For the text-containing cell, return its midpoint in [x, y] coordinate format. 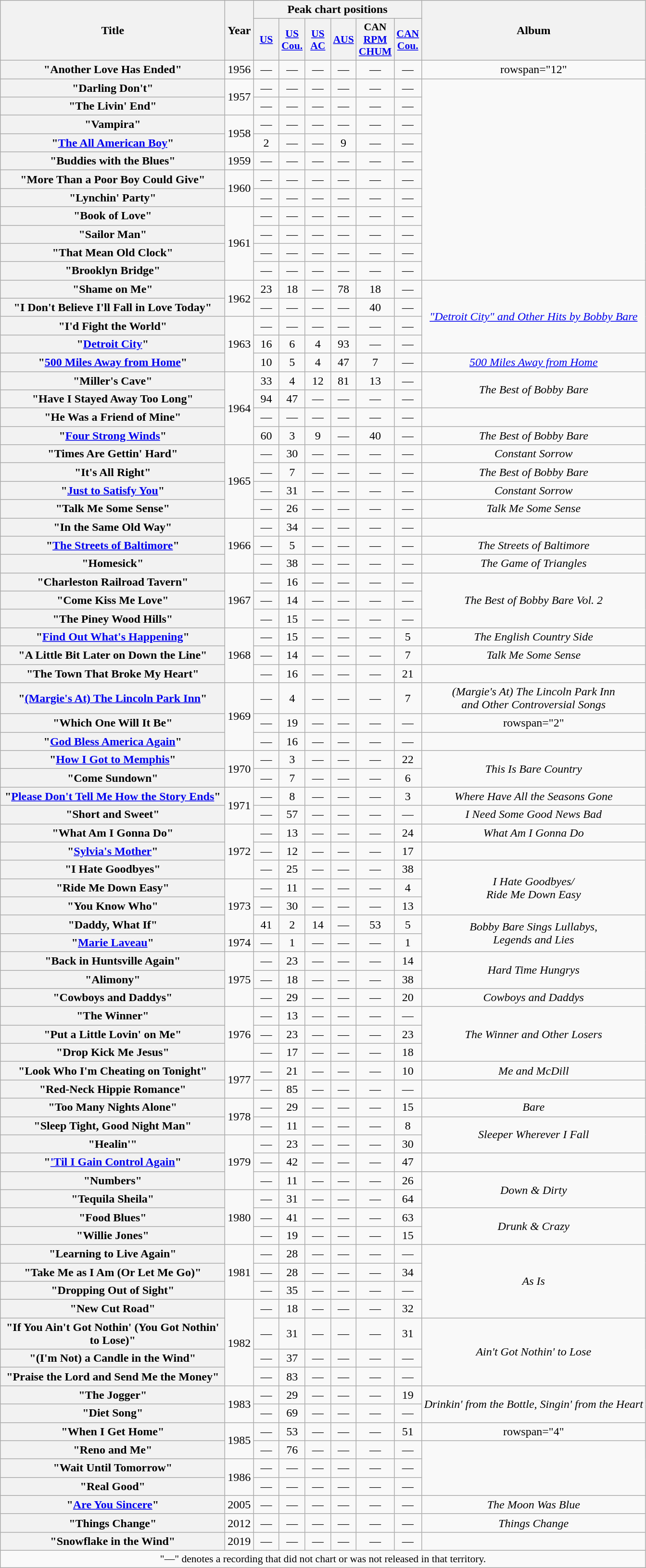
rowspan="12" [533, 69]
76 [292, 1450]
1968 [240, 655]
I Need Some Good News Bad [533, 815]
"The All American Boy" [113, 143]
63 [408, 1217]
"Short and Sweet" [113, 815]
Title [113, 31]
"Come Kiss Me Love" [113, 600]
"Book of Love" [113, 216]
"Too Many Nights Alone" [113, 1107]
The Streets of Baltimore [533, 545]
"—" denotes a recording that did not chart or was not released in that territory. [323, 1559]
"Things Change" [113, 1523]
"Come Sundown" [113, 778]
93 [343, 344]
57 [292, 815]
Album [533, 31]
"Red-Neck Hippie Romance" [113, 1089]
"Numbers" [113, 1180]
1986 [240, 1477]
"Homesick" [113, 564]
1970 [240, 769]
AUS [343, 39]
The Game of Triangles [533, 564]
94 [266, 399]
20 [408, 998]
rowspan="2" [533, 723]
USCou. [292, 39]
This Is Bare Country [533, 769]
"500 Miles Away from Home" [113, 362]
1977 [240, 1080]
"If You Ain't Got Nothin' (You Got Nothin' to Lose)" [113, 1334]
"How I Got to Memphis" [113, 760]
2019 [240, 1541]
"Sleep Tight, Good Night Man" [113, 1126]
1979 [240, 1162]
"The Jogger" [113, 1395]
1981 [240, 1272]
"The Winner" [113, 1016]
1975 [240, 979]
"Four Strong Winds" [113, 436]
"Praise the Lord and Send Me the Money" [113, 1377]
Year [240, 31]
"The Livin' End" [113, 106]
1960 [240, 188]
1972 [240, 851]
"(Margie's At) The Lincoln Park Inn" [113, 698]
85 [292, 1089]
"Charleston Railroad Tavern" [113, 582]
"Vampira" [113, 125]
"Just to Satisfy You" [113, 490]
Ain't Got Nothin' to Lose [533, 1352]
1971 [240, 805]
"Another Love Has Ended" [113, 69]
CANCou. [408, 39]
What Am I Gonna Do [533, 833]
"Find Out What's Happening" [113, 637]
"'Til I Gain Control Again" [113, 1162]
(Margie's At) The Lincoln Park Innand Other Controversial Songs [533, 698]
Down & Dirty [533, 1190]
"Times Are Gettin' Hard" [113, 454]
"Reno and Me" [113, 1450]
1959 [240, 161]
"Put a Little Lovin' on Me" [113, 1034]
81 [343, 380]
US [266, 39]
Cowboys and Daddys [533, 998]
25 [292, 869]
60 [266, 436]
Hard Time Hungrys [533, 970]
"Tequila Sheila" [113, 1199]
"You Know Who" [113, 906]
1969 [240, 716]
1964 [240, 408]
"God Bless America Again" [113, 741]
1963 [240, 344]
"Detroit City" [113, 344]
"Look Who I'm Cheating on Tonight" [113, 1071]
"Take Me as I Am (Or Let Me Go)" [113, 1272]
"A Little Bit Later on Down the Line" [113, 655]
"Miller's Cave" [113, 380]
"The Piney Wood Hills" [113, 618]
"He Was a Friend of Mine" [113, 417]
"That Mean Old Clock" [113, 252]
The Winner and Other Losers [533, 1034]
Peak chart positions [338, 10]
"Talk Me Some Sense" [113, 509]
78 [343, 289]
"Cowboys and Daddys" [113, 998]
1958 [240, 134]
"Which One Will It Be" [113, 723]
"Drop Kick Me Jesus" [113, 1053]
1973 [240, 906]
Where Have All the Seasons Gone [533, 796]
33 [266, 380]
64 [408, 1199]
"Have I Stayed Away Too Long" [113, 399]
"Lynchin' Party" [113, 198]
"More Than a Poor Boy Could Give" [113, 179]
"What Am I Gonna Do" [113, 833]
"Wait Until Tomorrow" [113, 1468]
1957 [240, 97]
35 [292, 1291]
51 [408, 1431]
1985 [240, 1441]
"I'd Fight the World" [113, 326]
"Real Good" [113, 1486]
"Healin'" [113, 1144]
1974 [240, 942]
22 [408, 760]
"Diet Song" [113, 1413]
"Alimony" [113, 979]
"Willie Jones" [113, 1235]
"The Streets of Baltimore" [113, 545]
"Back in Huntsville Again" [113, 961]
"Brooklyn Bridge" [113, 271]
1956 [240, 69]
"Buddies with the Blues" [113, 161]
"Marie Laveau" [113, 942]
1976 [240, 1034]
"In the Same Old Way" [113, 527]
"(I'm Not) a Candle in the Wind" [113, 1358]
2012 [240, 1523]
1962 [240, 298]
42 [292, 1162]
rowspan="4" [533, 1431]
1982 [240, 1342]
1967 [240, 600]
Drunk & Crazy [533, 1226]
"Snowflake in the Wind" [113, 1541]
"I Hate Goodbyes" [113, 869]
"The Town That Broke My Heart" [113, 674]
"Sailor Man" [113, 234]
"Sylvia's Mother" [113, 851]
"Ride Me Down Easy" [113, 888]
"Food Blues" [113, 1217]
Things Change [533, 1523]
"I Don't Believe I'll Fall in Love Today" [113, 307]
Me and McDill [533, 1071]
"Daddy, What If" [113, 924]
1980 [240, 1217]
"Dropping Out of Sight" [113, 1291]
"Please Don't Tell Me How the Story Ends" [113, 796]
"Darling Don't" [113, 88]
69 [292, 1413]
The Moon Was Blue [533, 1505]
24 [408, 833]
As Is [533, 1281]
1965 [240, 481]
USAC [317, 39]
1983 [240, 1404]
1978 [240, 1116]
Sleeper Wherever I Fall [533, 1135]
The Best of Bobby Bare Vol. 2 [533, 600]
I Hate Goodbyes/Ride Me Down Easy [533, 888]
"New Cut Road" [113, 1309]
"Are You Sincere" [113, 1505]
Bobby Bare Sings Lullabys,Legends and Lies [533, 933]
1966 [240, 545]
37 [292, 1358]
"It's All Right" [113, 472]
"Shame on Me" [113, 289]
Drinkin' from the Bottle, Singin' from the Heart [533, 1404]
"Detroit City" and Other Hits by Bobby Bare [533, 316]
2005 [240, 1505]
"Learning to Live Again" [113, 1254]
500 Miles Away from Home [533, 362]
1961 [240, 243]
32 [408, 1309]
"When I Get Home" [113, 1431]
CANRPMCHUM [375, 39]
Bare [533, 1107]
83 [292, 1377]
The English Country Side [533, 637]
